Return (x, y) of the center of cell containing provided text 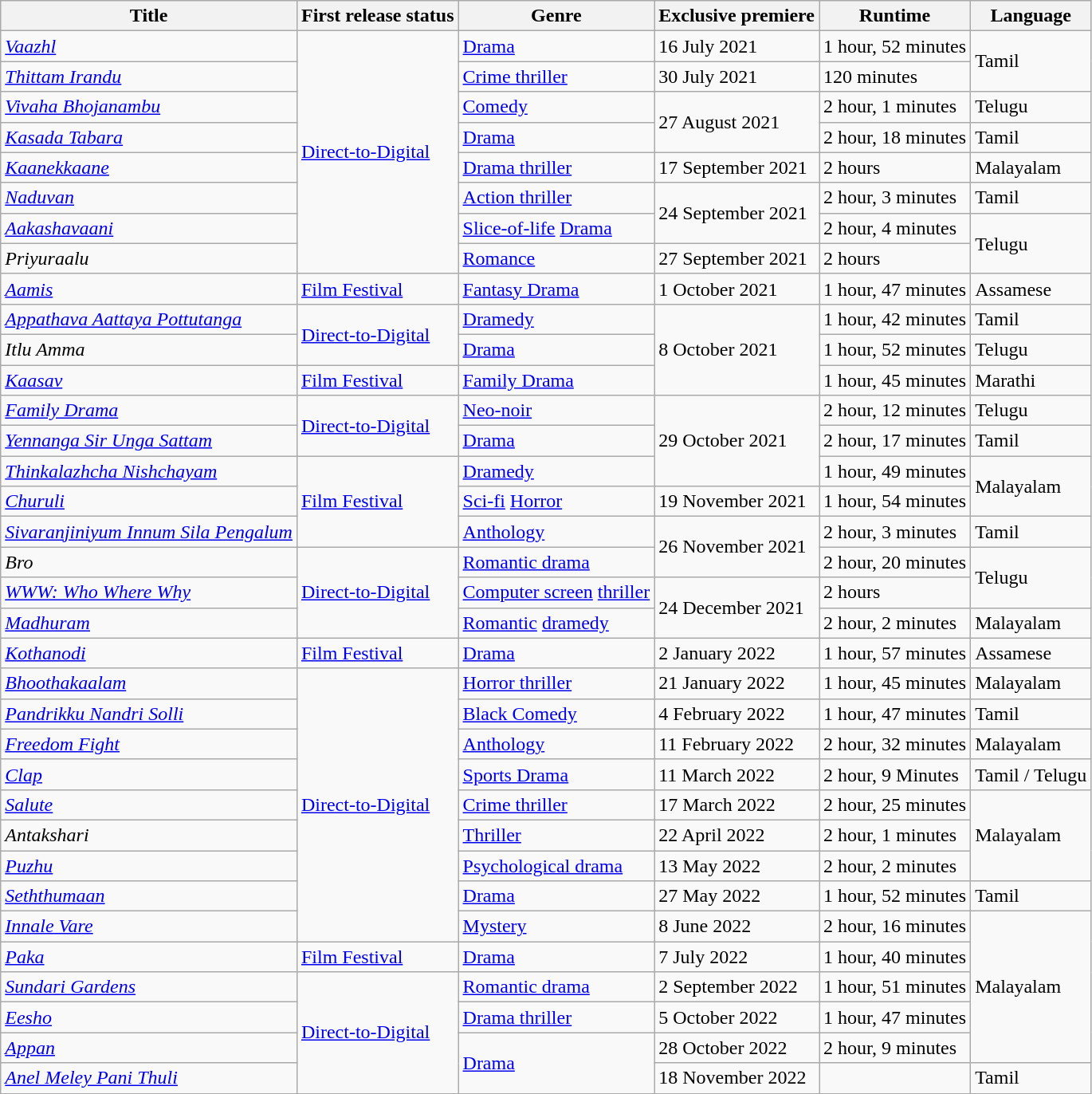
8 June 2022 (737, 927)
Mystery (556, 927)
Exclusive premiere (737, 16)
Thriller (556, 835)
Anel Meley Pani Thuli (149, 1078)
Kothanodi (149, 653)
2 hour, 18 minutes (895, 137)
Language (1031, 16)
Runtime (895, 16)
2 hour, 12 minutes (895, 411)
13 May 2022 (737, 865)
Madhuram (149, 623)
16 July 2021 (737, 46)
Kaasav (149, 380)
2 hour, 9 Minutes (895, 774)
WWW: Who Where Why (149, 592)
Tamil / Telugu (1031, 774)
19 November 2021 (737, 502)
17 September 2021 (737, 167)
Horror thriller (556, 683)
Comedy (556, 107)
29 October 2021 (737, 441)
Bhoothakaalam (149, 683)
11 February 2022 (737, 744)
Romance (556, 258)
1 hour, 57 minutes (895, 653)
Aakashavaani (149, 228)
Neo-noir (556, 411)
Slice-of-life Drama (556, 228)
Genre (556, 16)
7 July 2022 (737, 957)
Romantic dramedy (556, 623)
28 October 2022 (737, 1048)
Appathava Aattaya Pottutanga (149, 319)
24 December 2021 (737, 608)
Naduvan (149, 198)
Black Comedy (556, 714)
11 March 2022 (737, 774)
First release status (378, 16)
Sundari Gardens (149, 987)
21 January 2022 (737, 683)
Sivaranjiniyum Innum Sila Pengalum (149, 532)
Antakshari (149, 835)
2 hour, 9 minutes (895, 1048)
Eesho (149, 1017)
2 hour, 17 minutes (895, 441)
1 hour, 54 minutes (895, 502)
30 July 2021 (737, 77)
Thittam Irandu (149, 77)
Sci-fi Horror (556, 502)
Psychological drama (556, 865)
Vaazhl (149, 46)
2 hour, 20 minutes (895, 562)
120 minutes (895, 77)
18 November 2022 (737, 1078)
Marathi (1031, 380)
2 hour, 32 minutes (895, 744)
24 September 2021 (737, 213)
Salute (149, 805)
Thinkalazhcha Nishchayam (149, 471)
Puzhu (149, 865)
Sports Drama (556, 774)
Seththumaan (149, 896)
27 August 2021 (737, 122)
Bro (149, 562)
2 hour, 4 minutes (895, 228)
Action thriller (556, 198)
5 October 2022 (737, 1017)
Clap (149, 774)
4 February 2022 (737, 714)
27 September 2021 (737, 258)
Kasada Tabara (149, 137)
Title (149, 16)
1 hour, 51 minutes (895, 987)
2 September 2022 (737, 987)
Vivaha Bhojanambu (149, 107)
Priyuraalu (149, 258)
17 March 2022 (737, 805)
Itlu Amma (149, 349)
2 hour, 25 minutes (895, 805)
Aamis (149, 289)
26 November 2021 (737, 547)
2 hour, 16 minutes (895, 927)
2 January 2022 (737, 653)
27 May 2022 (737, 896)
Appan (149, 1048)
1 hour, 42 minutes (895, 319)
Churuli (149, 502)
Yennanga Sir Unga Sattam (149, 441)
Pandrikku Nandri Solli (149, 714)
1 hour, 49 minutes (895, 471)
1 October 2021 (737, 289)
Kaanekkaane (149, 167)
Fantasy Drama (556, 289)
8 October 2021 (737, 349)
Paka (149, 957)
1 hour, 40 minutes (895, 957)
Freedom Fight (149, 744)
22 April 2022 (737, 835)
Computer screen thriller (556, 592)
Innale Vare (149, 927)
